Detect which cell encompasses the target text, then output its [X, Y] center coordinate. 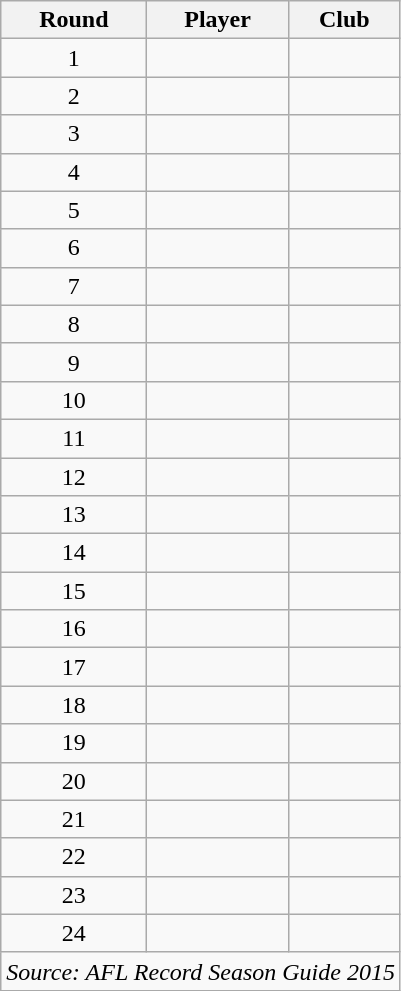
23 [74, 895]
16 [74, 629]
14 [74, 553]
17 [74, 667]
13 [74, 515]
10 [74, 400]
5 [74, 210]
6 [74, 248]
24 [74, 933]
3 [74, 134]
12 [74, 477]
20 [74, 781]
Club [344, 20]
1 [74, 58]
Round [74, 20]
8 [74, 324]
4 [74, 172]
22 [74, 857]
9 [74, 362]
11 [74, 438]
18 [74, 705]
21 [74, 819]
Player [218, 20]
7 [74, 286]
Source: AFL Record Season Guide 2015 [201, 971]
15 [74, 591]
2 [74, 96]
19 [74, 743]
